Find where the given text appears and provide that cell's center as [X, Y] coordinate. 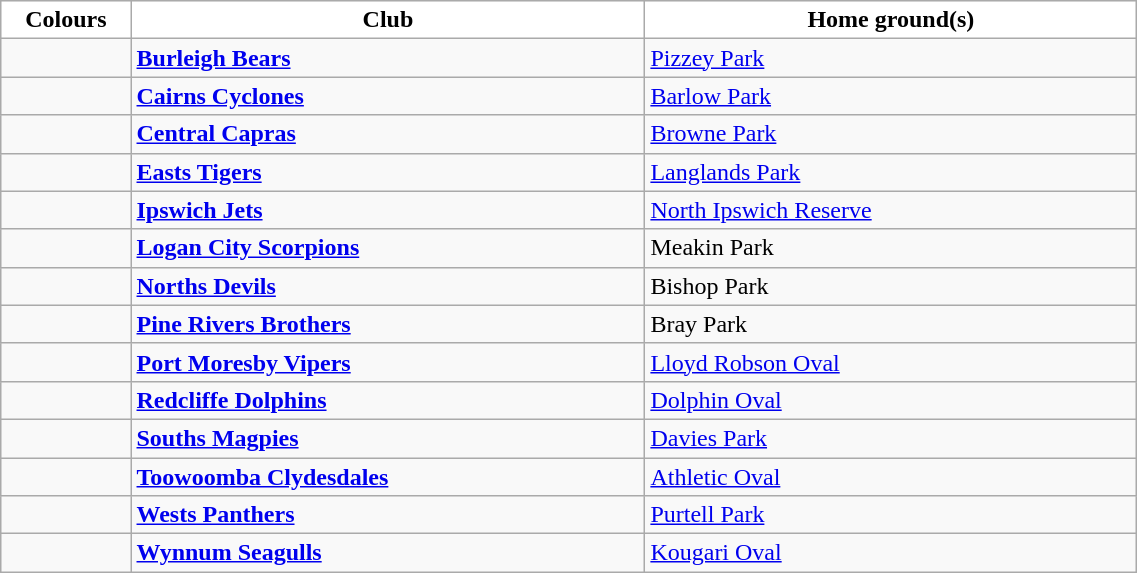
North Ipswich Reserve [891, 210]
Meakin Park [891, 248]
Souths Magpies [388, 438]
Club [388, 20]
Redcliffe Dolphins [388, 400]
Logan City Scorpions [388, 248]
Bray Park [891, 324]
Langlands Park [891, 172]
Colours [66, 20]
Ipswich Jets [388, 210]
Dolphin Oval [891, 400]
Kougari Oval [891, 553]
Browne Park [891, 134]
Cairns Cyclones [388, 96]
Purtell Park [891, 515]
Easts Tigers [388, 172]
Norths Devils [388, 286]
Bishop Park [891, 286]
Central Capras [388, 134]
Home ground(s) [891, 20]
Wynnum Seagulls [388, 553]
Pine Rivers Brothers [388, 324]
Wests Panthers [388, 515]
Davies Park [891, 438]
Athletic Oval [891, 477]
Pizzey Park [891, 58]
Barlow Park [891, 96]
Port Moresby Vipers [388, 362]
Burleigh Bears [388, 58]
Toowoomba Clydesdales [388, 477]
Lloyd Robson Oval [891, 362]
